Return [x, y] of the center of cell containing provided text 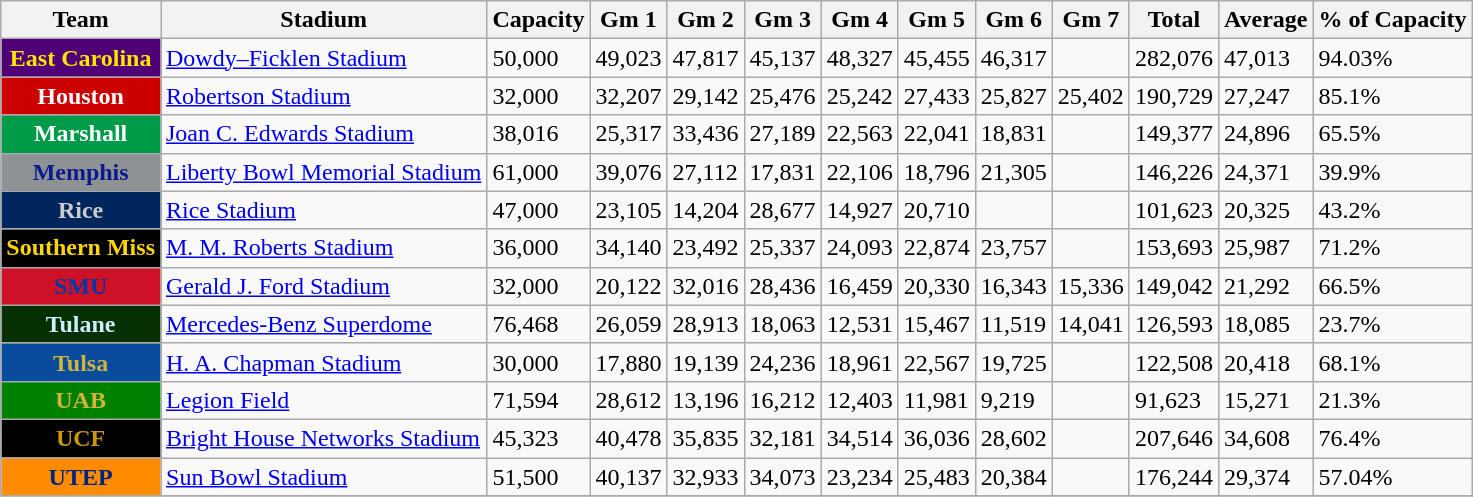
45,323 [538, 438]
Team [81, 20]
Average [1266, 20]
24,371 [1266, 172]
32,181 [782, 438]
Dowdy–Ficklen Stadium [323, 58]
16,212 [782, 400]
16,459 [860, 286]
47,013 [1266, 58]
UTEP [81, 477]
122,508 [1174, 362]
15,336 [1090, 286]
40,137 [628, 477]
51,500 [538, 477]
21,305 [1014, 172]
27,112 [706, 172]
32,933 [706, 477]
76,468 [538, 324]
22,041 [936, 134]
40,478 [628, 438]
Rice [81, 210]
18,063 [782, 324]
49,023 [628, 58]
48,327 [860, 58]
Tulane [81, 324]
61,000 [538, 172]
SMU [81, 286]
18,085 [1266, 324]
Stadium [323, 20]
Mercedes-Benz Superdome [323, 324]
20,330 [936, 286]
24,093 [860, 248]
25,483 [936, 477]
207,646 [1174, 438]
38,016 [538, 134]
34,140 [628, 248]
25,827 [1014, 96]
20,122 [628, 286]
91,623 [1174, 400]
282,076 [1174, 58]
Total [1174, 20]
153,693 [1174, 248]
29,142 [706, 96]
20,384 [1014, 477]
22,567 [936, 362]
25,242 [860, 96]
45,455 [936, 58]
25,337 [782, 248]
27,247 [1266, 96]
18,961 [860, 362]
Gm 4 [860, 20]
Memphis [81, 172]
Robertson Stadium [323, 96]
20,710 [936, 210]
M. M. Roberts Stadium [323, 248]
Bright House Networks Stadium [323, 438]
Gm 5 [936, 20]
47,817 [706, 58]
15,271 [1266, 400]
Sun Bowl Stadium [323, 477]
35,835 [706, 438]
17,831 [782, 172]
Legion Field [323, 400]
9,219 [1014, 400]
Gm 6 [1014, 20]
Joan C. Edwards Stadium [323, 134]
22,874 [936, 248]
17,880 [628, 362]
Marshall [81, 134]
25,402 [1090, 96]
15,467 [936, 324]
H. A. Chapman Stadium [323, 362]
25,317 [628, 134]
Gm 1 [628, 20]
23,105 [628, 210]
34,073 [782, 477]
19,139 [706, 362]
UAB [81, 400]
14,041 [1090, 324]
45,137 [782, 58]
26,059 [628, 324]
18,796 [936, 172]
36,036 [936, 438]
Gm 3 [782, 20]
12,531 [860, 324]
34,514 [860, 438]
23,492 [706, 248]
32,016 [706, 286]
Gm 2 [706, 20]
27,189 [782, 134]
24,896 [1266, 134]
Liberty Bowl Memorial Stadium [323, 172]
85.1% [1392, 96]
28,913 [706, 324]
27,433 [936, 96]
Rice Stadium [323, 210]
46,317 [1014, 58]
14,927 [860, 210]
Capacity [538, 20]
65.5% [1392, 134]
149,377 [1174, 134]
94.03% [1392, 58]
71,594 [538, 400]
57.04% [1392, 477]
101,623 [1174, 210]
39,076 [628, 172]
66.5% [1392, 286]
68.1% [1392, 362]
Houston [81, 96]
20,418 [1266, 362]
23,757 [1014, 248]
47,000 [538, 210]
28,602 [1014, 438]
16,343 [1014, 286]
22,563 [860, 134]
28,436 [782, 286]
18,831 [1014, 134]
29,374 [1266, 477]
149,042 [1174, 286]
33,436 [706, 134]
21,292 [1266, 286]
25,476 [782, 96]
126,593 [1174, 324]
25,987 [1266, 248]
Gm 7 [1090, 20]
24,236 [782, 362]
20,325 [1266, 210]
Southern Miss [81, 248]
Tulsa [81, 362]
32,207 [628, 96]
UCF [81, 438]
11,519 [1014, 324]
23.7% [1392, 324]
34,608 [1266, 438]
50,000 [538, 58]
23,234 [860, 477]
22,106 [860, 172]
176,244 [1174, 477]
11,981 [936, 400]
190,729 [1174, 96]
East Carolina [81, 58]
% of Capacity [1392, 20]
36,000 [538, 248]
13,196 [706, 400]
71.2% [1392, 248]
Gerald J. Ford Stadium [323, 286]
39.9% [1392, 172]
28,677 [782, 210]
76.4% [1392, 438]
30,000 [538, 362]
43.2% [1392, 210]
21.3% [1392, 400]
146,226 [1174, 172]
19,725 [1014, 362]
14,204 [706, 210]
12,403 [860, 400]
28,612 [628, 400]
